Find where the given text appears and provide that cell's center as (X, Y) coordinate. 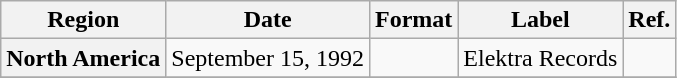
September 15, 1992 (268, 58)
Date (268, 20)
North America (84, 58)
Region (84, 20)
Label (540, 20)
Elektra Records (540, 58)
Format (413, 20)
Ref. (650, 20)
